Pinpoint the cell where the given text exists, returning its [X, Y] midpoint coordinate. 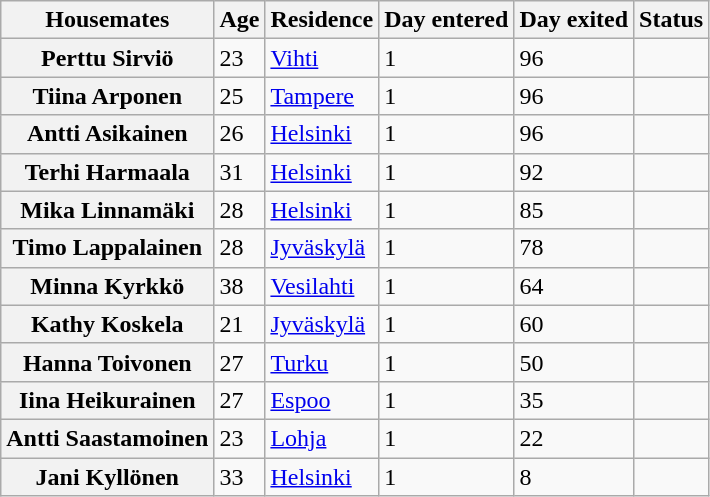
25 [240, 96]
38 [240, 286]
Antti Saastamoinen [108, 438]
Turku [322, 362]
Lohja [322, 438]
64 [574, 286]
92 [574, 172]
Day exited [574, 20]
Jani Kyllönen [108, 477]
Day entered [446, 20]
Timo Lappalainen [108, 248]
85 [574, 210]
Status [672, 20]
Iina Heikurainen [108, 400]
Hanna Toivonen [108, 362]
Antti Asikainen [108, 134]
21 [240, 324]
Tampere [322, 96]
78 [574, 248]
Espoo [322, 400]
50 [574, 362]
Age [240, 20]
8 [574, 477]
Terhi Harmaala [108, 172]
31 [240, 172]
Kathy Koskela [108, 324]
Housemates [108, 20]
Tiina Arponen [108, 96]
Mika Linnamäki [108, 210]
60 [574, 324]
22 [574, 438]
Minna Kyrkkö [108, 286]
Vesilahti [322, 286]
Perttu Sirviö [108, 58]
35 [574, 400]
26 [240, 134]
Vihti [322, 58]
33 [240, 477]
Residence [322, 20]
